Provide the (X, Y) coordinate of the cell's center where the given text is located.  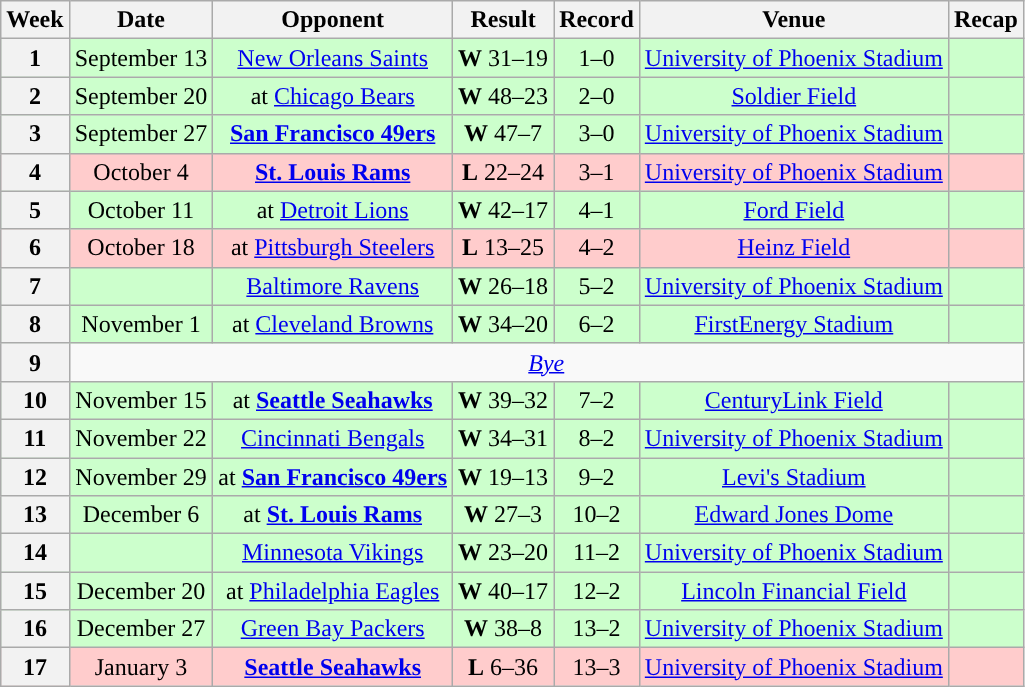
CenturyLink Field (794, 400)
W 27–3 (504, 515)
W 34–20 (504, 324)
Green Bay Packers (333, 629)
6–2 (597, 324)
Lincoln Financial Field (794, 591)
Baltimore Ravens (333, 286)
14 (35, 553)
9–2 (597, 477)
5 (35, 210)
10 (35, 400)
Result (504, 20)
October 11 (141, 210)
W 40–17 (504, 591)
W 23–20 (504, 553)
1 (35, 58)
at San Francisco 49ers (333, 477)
2 (35, 96)
7 (35, 286)
at St. Louis Rams (333, 515)
New Orleans Saints (333, 58)
3–1 (597, 172)
Record (597, 20)
3 (35, 134)
October 4 (141, 172)
January 3 (141, 667)
13–3 (597, 667)
4–1 (597, 210)
Seattle Seahawks (333, 667)
Week (35, 20)
12–2 (597, 591)
6 (35, 248)
7–2 (597, 400)
September 20 (141, 96)
Bye (546, 362)
Heinz Field (794, 248)
November 29 (141, 477)
September 13 (141, 58)
Minnesota Vikings (333, 553)
11–2 (597, 553)
1–0 (597, 58)
17 (35, 667)
Recap (986, 20)
at Cleveland Browns (333, 324)
Levi's Stadium (794, 477)
13–2 (597, 629)
W 48–23 (504, 96)
December 6 (141, 515)
October 18 (141, 248)
L 13–25 (504, 248)
15 (35, 591)
L 6–36 (504, 667)
St. Louis Rams (333, 172)
at Seattle Seahawks (333, 400)
Edward Jones Dome (794, 515)
4 (35, 172)
W 47–7 (504, 134)
2–0 (597, 96)
W 26–18 (504, 286)
November 1 (141, 324)
W 42–17 (504, 210)
FirstEnergy Stadium (794, 324)
September 27 (141, 134)
8–2 (597, 438)
8 (35, 324)
W 39–32 (504, 400)
W 34–31 (504, 438)
4–2 (597, 248)
5–2 (597, 286)
at Chicago Bears (333, 96)
December 20 (141, 591)
W 19–13 (504, 477)
San Francisco 49ers (333, 134)
at Detroit Lions (333, 210)
Cincinnati Bengals (333, 438)
Soldier Field (794, 96)
Ford Field (794, 210)
16 (35, 629)
13 (35, 515)
11 (35, 438)
W 31–19 (504, 58)
12 (35, 477)
W 38–8 (504, 629)
December 27 (141, 629)
Opponent (333, 20)
at Pittsburgh Steelers (333, 248)
Date (141, 20)
November 22 (141, 438)
at Philadelphia Eagles (333, 591)
Venue (794, 20)
3–0 (597, 134)
9 (35, 362)
10–2 (597, 515)
November 15 (141, 400)
L 22–24 (504, 172)
